Scan for the cell matching the given text and deliver its (X, Y) coordinate at center. 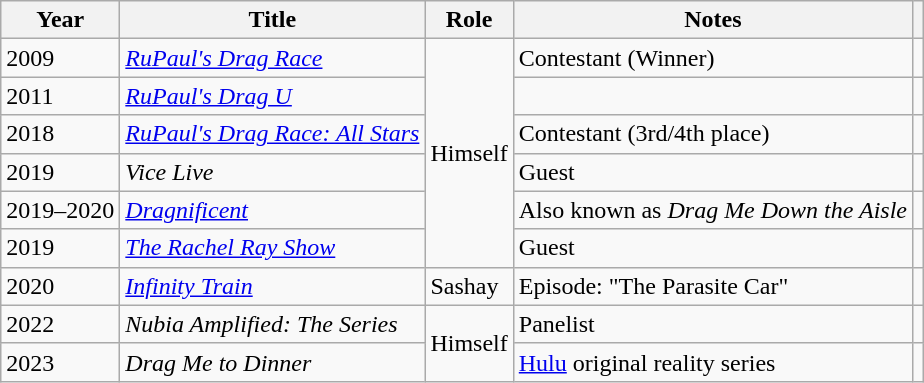
RuPaul's Drag Race: All Stars (272, 134)
Notes (712, 20)
Sashay (469, 286)
2011 (60, 96)
Vice Live (272, 172)
Also known as Drag Me Down the Aisle (712, 210)
Drag Me to Dinner (272, 362)
RuPaul's Drag U (272, 96)
2020 (60, 286)
Year (60, 20)
2019–2020 (60, 210)
Role (469, 20)
RuPaul's Drag Race (272, 58)
Hulu original reality series (712, 362)
2018 (60, 134)
Contestant (3rd/4th place) (712, 134)
Panelist (712, 324)
Contestant (Winner) (712, 58)
Dragnificent (272, 210)
2023 (60, 362)
Title (272, 20)
2022 (60, 324)
The Rachel Ray Show (272, 248)
Infinity Train (272, 286)
Episode: "The Parasite Car" (712, 286)
2009 (60, 58)
Nubia Amplified: The Series (272, 324)
